Determine the (X, Y) coordinate at the center of the cell enclosing the given text.  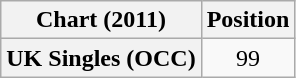
Position (248, 20)
Chart (2011) (101, 20)
99 (248, 58)
UK Singles (OCC) (101, 58)
